Return [X, Y] of the center of cell containing provided text 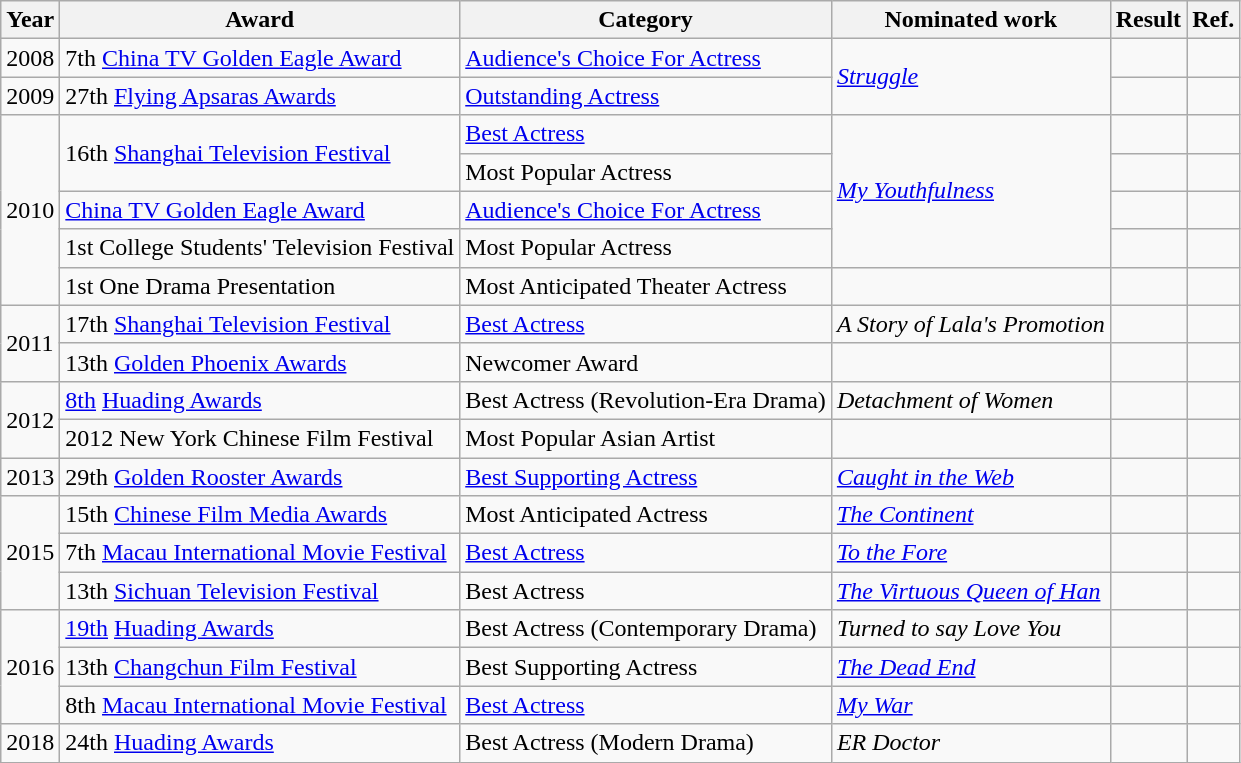
Newcomer Award [646, 362]
Best Actress (Revolution-Era Drama) [646, 400]
The Continent [970, 515]
2008 [30, 58]
2010 [30, 210]
Caught in the Web [970, 477]
To the Fore [970, 553]
8th Macau International Movie Festival [260, 705]
16th Shanghai Television Festival [260, 153]
Result [1148, 20]
Best Actress (Modern Drama) [646, 743]
24th Huading Awards [260, 743]
2016 [30, 667]
7th Macau International Movie Festival [260, 553]
2018 [30, 743]
7th China TV Golden Eagle Award [260, 58]
Year [30, 20]
1st One Drama Presentation [260, 286]
Outstanding Actress [646, 96]
My War [970, 705]
19th Huading Awards [260, 629]
2012 [30, 419]
China TV Golden Eagle Award [260, 210]
Ref. [1214, 20]
17th Shanghai Television Festival [260, 324]
Nominated work [970, 20]
13th Golden Phoenix Awards [260, 362]
Award [260, 20]
2011 [30, 343]
27th Flying Apsaras Awards [260, 96]
Struggle [970, 77]
13th Sichuan Television Festival [260, 591]
1st College Students' Television Festival [260, 248]
Best Actress (Contemporary Drama) [646, 629]
Most Anticipated Actress [646, 515]
Detachment of Women [970, 400]
29th Golden Rooster Awards [260, 477]
My Youthfulness [970, 191]
2009 [30, 96]
8th Huading Awards [260, 400]
2012 New York Chinese Film Festival [260, 438]
The Dead End [970, 667]
13th Changchun Film Festival [260, 667]
2013 [30, 477]
Most Popular Asian Artist [646, 438]
ER Doctor [970, 743]
Category [646, 20]
A Story of Lala's Promotion [970, 324]
The Virtuous Queen of Han [970, 591]
15th Chinese Film Media Awards [260, 515]
Turned to say Love You [970, 629]
Most Anticipated Theater Actress [646, 286]
2015 [30, 553]
